For the text-containing cell, return its midpoint in [X, Y] coordinate format. 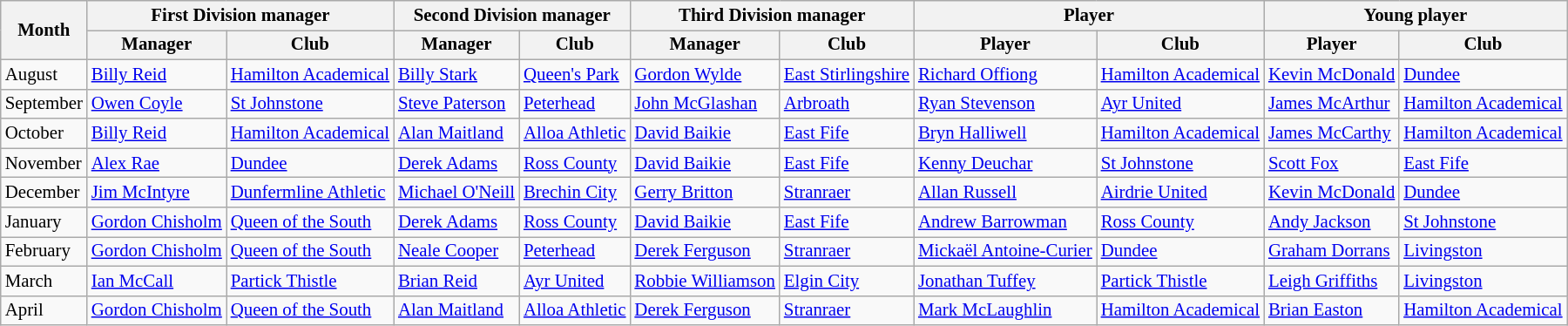
Arbroath [847, 104]
Scott Fox [1331, 163]
Mickaël Antoine-Curier [1005, 251]
First Division manager [240, 16]
Michael O'Neill [456, 193]
Ian McCall [157, 281]
November [44, 163]
Airdrie United [1180, 193]
John McGlashan [704, 104]
James McArthur [1331, 104]
East Stirlingshire [847, 74]
Brian Reid [456, 281]
Elgin City [847, 281]
Queen's Park [575, 74]
Richard Offiong [1005, 74]
Ryan Stevenson [1005, 104]
Brian Easton [1331, 310]
Bryn Halliwell [1005, 133]
March [44, 281]
Robbie Williamson [704, 281]
Andrew Barrowman [1005, 222]
Mark McLaughlin [1005, 310]
Young player [1416, 16]
August [44, 74]
Month [44, 31]
Jonathan Tuffey [1005, 281]
Graham Dorrans [1331, 251]
Jim McIntyre [157, 193]
October [44, 133]
Brechin City [575, 193]
Dunfermline Athletic [310, 193]
Leigh Griffiths [1331, 281]
September [44, 104]
Neale Cooper [456, 251]
Third Division manager [772, 16]
January [44, 222]
April [44, 310]
Allan Russell [1005, 193]
Second Division manager [512, 16]
Gordon Wylde [704, 74]
Kenny Deuchar [1005, 163]
Owen Coyle [157, 104]
James McCarthy [1331, 133]
February [44, 251]
Gerry Britton [704, 193]
Billy Stark [456, 74]
Steve Paterson [456, 104]
Andy Jackson [1331, 222]
Alex Rae [157, 163]
December [44, 193]
